Extract the (X, Y) coordinate from the center of the cell holding the provided text.  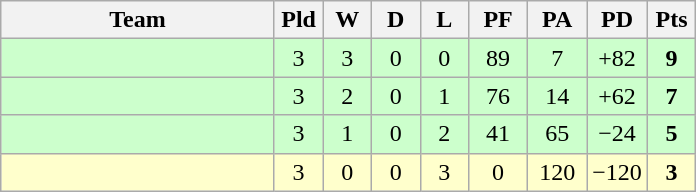
65 (558, 134)
Team (138, 20)
W (348, 20)
120 (558, 172)
L (444, 20)
D (396, 20)
76 (498, 96)
Pld (298, 20)
+62 (618, 96)
89 (498, 58)
PF (498, 20)
+82 (618, 58)
41 (498, 134)
−24 (618, 134)
9 (672, 58)
14 (558, 96)
Pts (672, 20)
−120 (618, 172)
PA (558, 20)
PD (618, 20)
5 (672, 134)
